Detect which cell encompasses the target text, then output its (x, y) center coordinate. 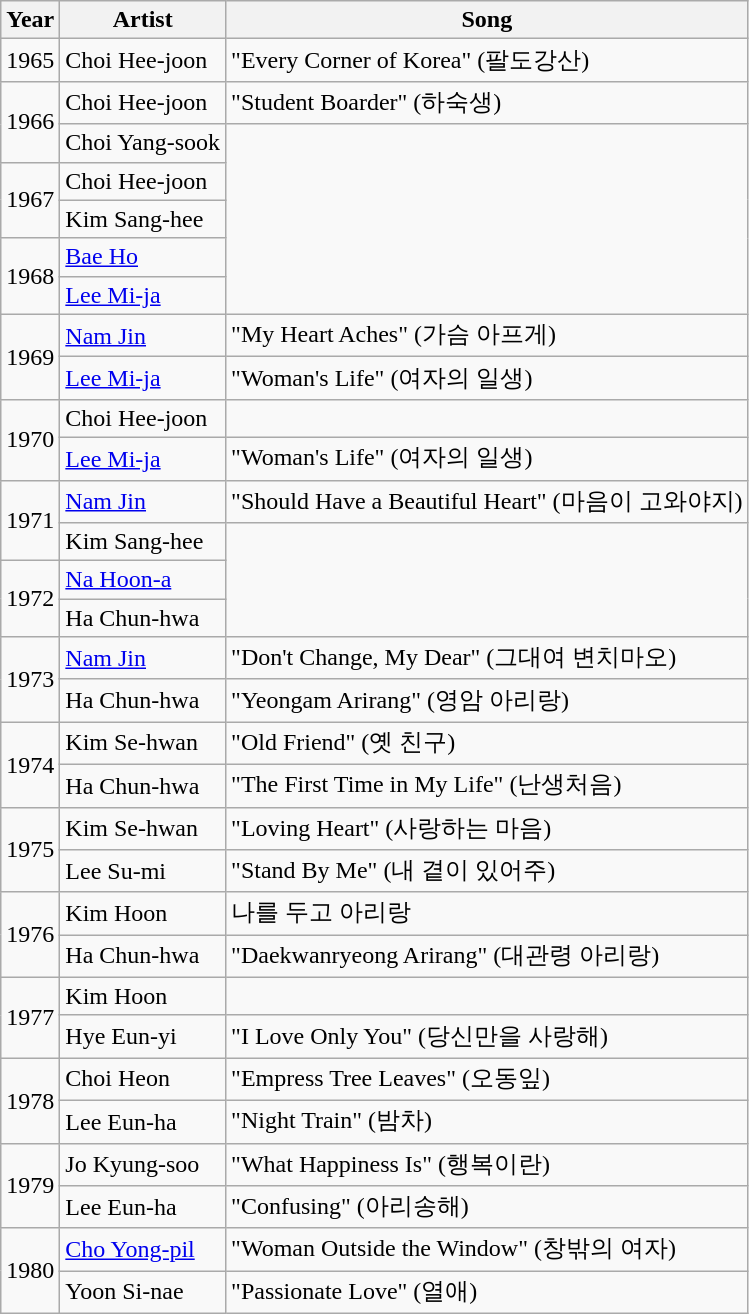
"Confusing" (아리송해) (488, 1208)
"What Happiness Is" (행복이란) (488, 1164)
1978 (30, 1100)
1968 (30, 276)
"Don't Change, My Dear" (그대여 변치마오) (488, 658)
1976 (30, 934)
"I Love Only You" (당신만을 사랑해) (488, 1036)
"Passionate Love" (열애) (488, 1292)
Song (488, 20)
"Woman Outside the Window" (창밖의 여자) (488, 1250)
1977 (30, 1018)
"Should Have a Beautiful Heart" (마음이 고와야지) (488, 502)
Lee Su-mi (143, 872)
1970 (30, 440)
1969 (30, 356)
Cho Yong-pil (143, 1250)
Choi Yang-sook (143, 143)
1971 (30, 520)
Choi Heon (143, 1080)
1966 (30, 122)
"Student Boarder" (하숙생) (488, 102)
Jo Kyung-soo (143, 1164)
1979 (30, 1186)
"Night Train" (밤차) (488, 1122)
1965 (30, 60)
1980 (30, 1270)
Year (30, 20)
Na Hoon-a (143, 580)
Yoon Si-nae (143, 1292)
"Loving Heart" (사랑하는 마음) (488, 828)
"The First Time in My Life" (난생처음) (488, 786)
"Stand By Me" (내 곁이 있어주) (488, 872)
Hye Eun-yi (143, 1036)
1967 (30, 200)
1975 (30, 850)
Bae Ho (143, 257)
"Every Corner of Korea" (팔도강산) (488, 60)
1973 (30, 680)
1972 (30, 599)
나를 두고 아리랑 (488, 914)
"My Heart Aches" (가슴 아프게) (488, 336)
"Daekwanryeong Arirang" (대관령 아리랑) (488, 956)
"Empress Tree Leaves" (오동잎) (488, 1080)
"Yeongam Arirang" (영암 아리랑) (488, 700)
1974 (30, 764)
Artist (143, 20)
"Old Friend" (옛 친구) (488, 744)
